Return the [X, Y] coordinate for the center point of the cell that contains the specified text.  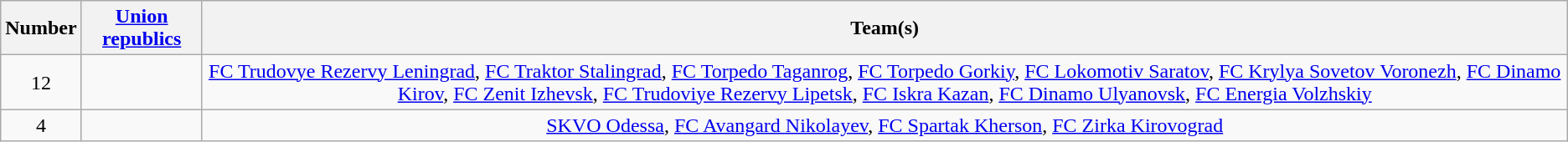
4 [41, 125]
SKVO Odessa, FC Avangard Nikolayev, FC Spartak Kherson, FC Zirka Kirovograd [885, 125]
Number [41, 28]
Team(s) [885, 28]
Union republics [142, 28]
12 [41, 82]
